Locate the cell with the specified text and output its [x, y] center coordinate. 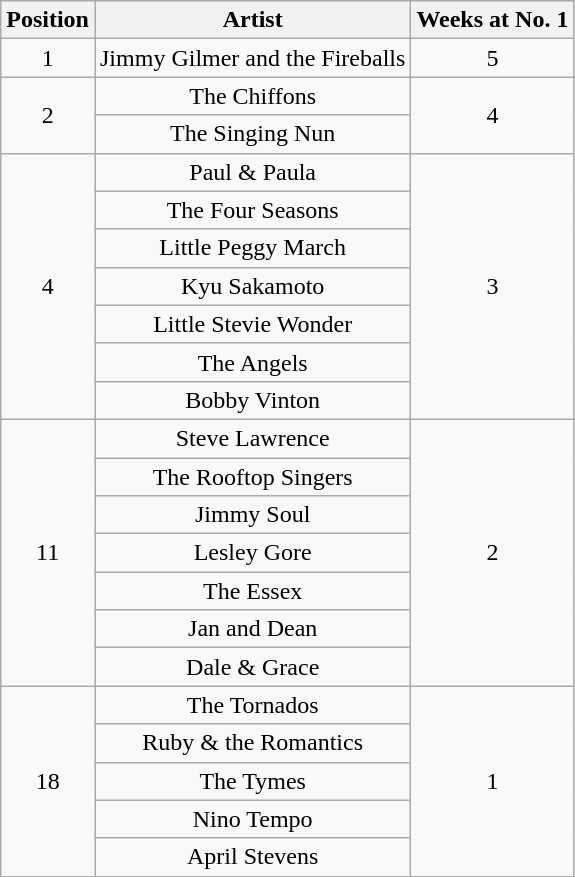
The Angels [252, 362]
Jimmy Soul [252, 515]
Lesley Gore [252, 553]
Little Stevie Wonder [252, 324]
Artist [252, 20]
Dale & Grace [252, 667]
Kyu Sakamoto [252, 286]
April Stevens [252, 857]
Weeks at No. 1 [492, 20]
Ruby & the Romantics [252, 743]
Paul & Paula [252, 172]
Nino Tempo [252, 819]
The Singing Nun [252, 134]
18 [48, 781]
Little Peggy March [252, 248]
The Essex [252, 591]
Bobby Vinton [252, 400]
The Four Seasons [252, 210]
11 [48, 552]
The Tornados [252, 705]
The Tymes [252, 781]
The Chiffons [252, 96]
5 [492, 58]
Steve Lawrence [252, 438]
Jimmy Gilmer and the Fireballs [252, 58]
3 [492, 286]
Position [48, 20]
Jan and Dean [252, 629]
The Rooftop Singers [252, 477]
